Search for the cell housing the specified text and yield its (x, y) center coordinate. 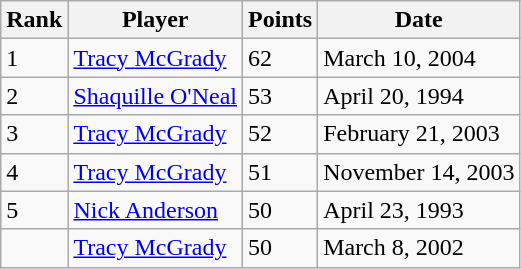
Rank (34, 20)
November 14, 2003 (419, 172)
51 (280, 172)
Nick Anderson (156, 210)
Player (156, 20)
Shaquille O'Neal (156, 96)
4 (34, 172)
52 (280, 134)
53 (280, 96)
April 20, 1994 (419, 96)
3 (34, 134)
March 8, 2002 (419, 248)
1 (34, 58)
April 23, 1993 (419, 210)
March 10, 2004 (419, 58)
February 21, 2003 (419, 134)
62 (280, 58)
5 (34, 210)
Points (280, 20)
2 (34, 96)
Date (419, 20)
